Find where the given text appears and provide that cell's center as (x, y) coordinate. 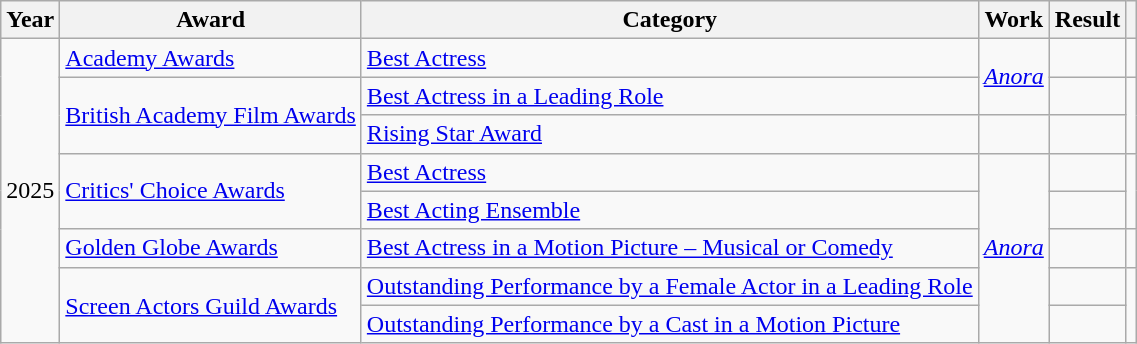
Category (670, 20)
Award (211, 20)
Screen Actors Guild Awards (211, 305)
Critics' Choice Awards (211, 191)
Best Acting Ensemble (670, 210)
Outstanding Performance by a Female Actor in a Leading Role (670, 286)
Outstanding Performance by a Cast in a Motion Picture (670, 324)
Academy Awards (211, 58)
Rising Star Award (670, 134)
British Academy Film Awards (211, 115)
Year (30, 20)
Best Actress in a Motion Picture – Musical or Comedy (670, 248)
Result (1087, 20)
Work (1014, 20)
2025 (30, 191)
Golden Globe Awards (211, 248)
Best Actress in a Leading Role (670, 96)
